Provide the (x, y) coordinate of the cell's center where the given text is located.  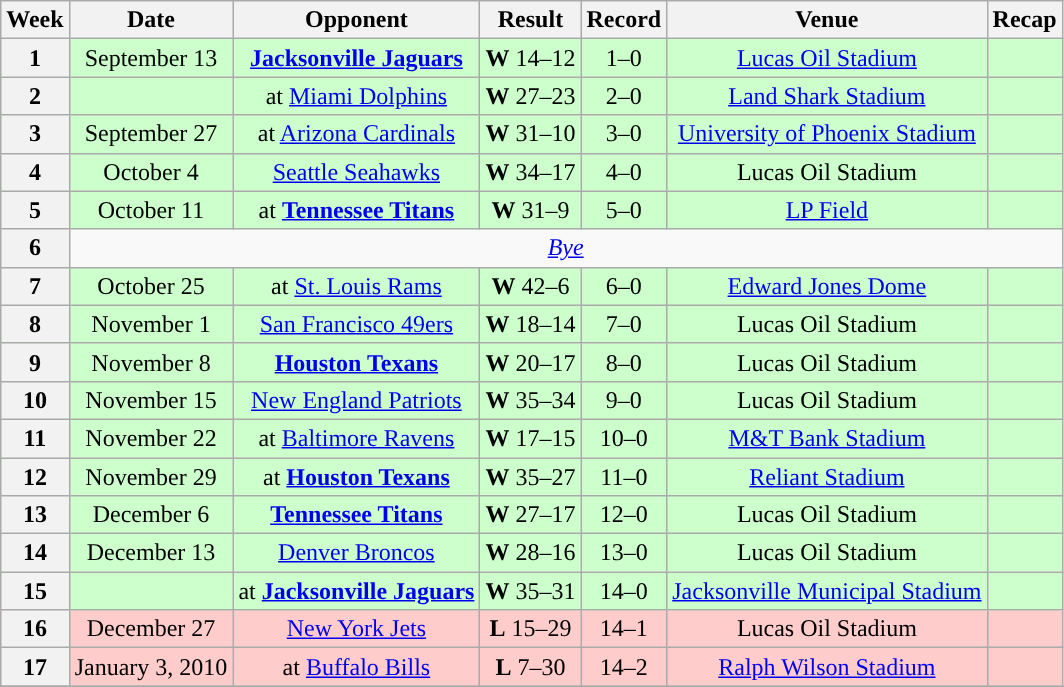
W 31–9 (530, 210)
Edward Jones Dome (827, 286)
W 31–10 (530, 134)
4–0 (624, 172)
15 (35, 591)
6 (35, 248)
8–0 (624, 362)
2 (35, 96)
W 20–17 (530, 362)
L 7–30 (530, 667)
12 (35, 477)
W 42–6 (530, 286)
W 27–17 (530, 515)
16 (35, 629)
November 1 (151, 324)
5 (35, 210)
Reliant Stadium (827, 477)
October 11 (151, 210)
New York Jets (356, 629)
at Houston Texans (356, 477)
December 13 (151, 553)
October 25 (151, 286)
14–1 (624, 629)
November 22 (151, 438)
September 27 (151, 134)
10 (35, 400)
Week (35, 20)
8 (35, 324)
November 15 (151, 400)
11 (35, 438)
Jacksonville Jaguars (356, 58)
W 35–34 (530, 400)
Seattle Seahawks (356, 172)
1–0 (624, 58)
December 6 (151, 515)
Record (624, 20)
6–0 (624, 286)
W 34–17 (530, 172)
December 27 (151, 629)
November 8 (151, 362)
1 (35, 58)
at Miami Dolphins (356, 96)
Ralph Wilson Stadium (827, 667)
November 29 (151, 477)
M&T Bank Stadium (827, 438)
9 (35, 362)
W 35–31 (530, 591)
January 3, 2010 (151, 667)
at Arizona Cardinals (356, 134)
14–0 (624, 591)
W 27–23 (530, 96)
New England Patriots (356, 400)
7 (35, 286)
3–0 (624, 134)
Land Shark Stadium (827, 96)
13 (35, 515)
Recap (1024, 20)
Denver Broncos (356, 553)
13–0 (624, 553)
at St. Louis Rams (356, 286)
12–0 (624, 515)
at Tennessee Titans (356, 210)
Tennessee Titans (356, 515)
Result (530, 20)
Houston Texans (356, 362)
San Francisco 49ers (356, 324)
W 35–27 (530, 477)
Opponent (356, 20)
14–2 (624, 667)
17 (35, 667)
14 (35, 553)
W 14–12 (530, 58)
at Baltimore Ravens (356, 438)
5–0 (624, 210)
September 13 (151, 58)
at Jacksonville Jaguars (356, 591)
at Buffalo Bills (356, 667)
Jacksonville Municipal Stadium (827, 591)
Date (151, 20)
W 17–15 (530, 438)
11–0 (624, 477)
L 15–29 (530, 629)
9–0 (624, 400)
10–0 (624, 438)
LP Field (827, 210)
Bye (566, 248)
7–0 (624, 324)
Venue (827, 20)
W 18–14 (530, 324)
3 (35, 134)
2–0 (624, 96)
W 28–16 (530, 553)
4 (35, 172)
October 4 (151, 172)
University of Phoenix Stadium (827, 134)
